From the cell containing the given text, extract its center point as (X, Y) coordinate. 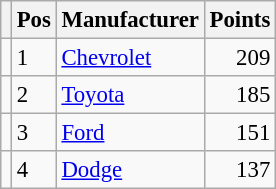
1 (34, 58)
Ford (130, 133)
209 (240, 58)
Dodge (130, 170)
3 (34, 133)
4 (34, 170)
Toyota (130, 95)
151 (240, 133)
Manufacturer (130, 20)
Pos (34, 20)
Chevrolet (130, 58)
137 (240, 170)
185 (240, 95)
2 (34, 95)
Points (240, 20)
